Identify which cell holds the provided text, then report its (X, Y) central coordinate. 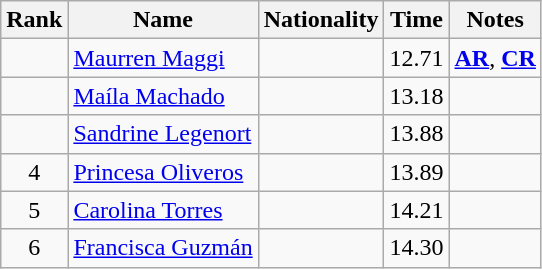
Sandrine Legenort (163, 134)
Maíla Machado (163, 96)
Time (416, 20)
13.89 (416, 172)
14.21 (416, 210)
Nationality (321, 20)
Princesa Oliveros (163, 172)
13.88 (416, 134)
Rank (34, 20)
13.18 (416, 96)
4 (34, 172)
AR, CR (495, 58)
14.30 (416, 248)
5 (34, 210)
12.71 (416, 58)
Maurren Maggi (163, 58)
Francisca Guzmán (163, 248)
6 (34, 248)
Name (163, 20)
Notes (495, 20)
Carolina Torres (163, 210)
